Detect which cell encompasses the target text, then output its (x, y) center coordinate. 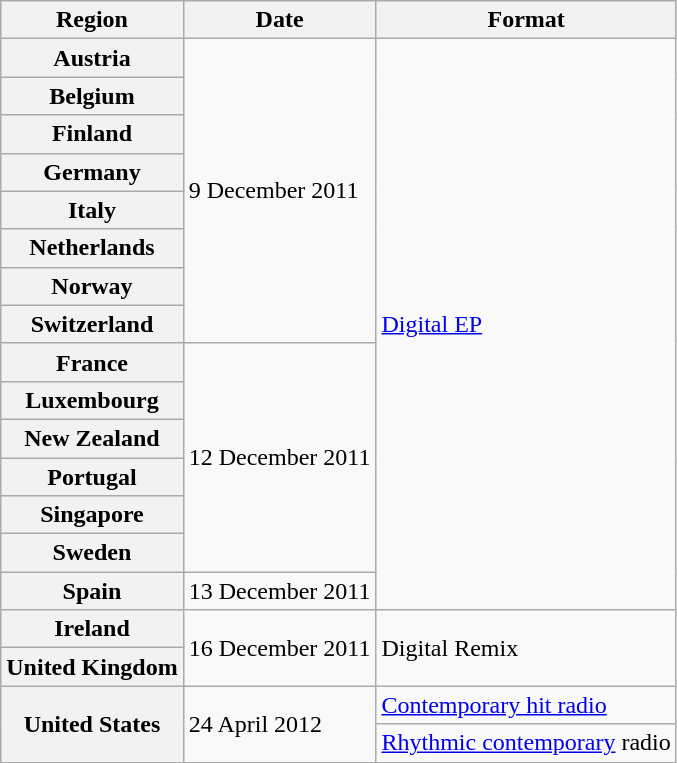
Date (280, 20)
9 December 2011 (280, 191)
16 December 2011 (280, 648)
United States (92, 724)
13 December 2011 (280, 591)
Germany (92, 172)
Portugal (92, 477)
Austria (92, 58)
Digital Remix (526, 648)
New Zealand (92, 438)
United Kingdom (92, 667)
Spain (92, 591)
France (92, 362)
Digital EP (526, 324)
Singapore (92, 515)
12 December 2011 (280, 457)
Italy (92, 210)
Switzerland (92, 324)
Ireland (92, 629)
Finland (92, 134)
Sweden (92, 553)
24 April 2012 (280, 724)
Format (526, 20)
Luxembourg (92, 400)
Region (92, 20)
Netherlands (92, 248)
Belgium (92, 96)
Contemporary hit radio (526, 705)
Rhythmic contemporary radio (526, 743)
Norway (92, 286)
